For the text-containing cell, return its midpoint in (X, Y) coordinate format. 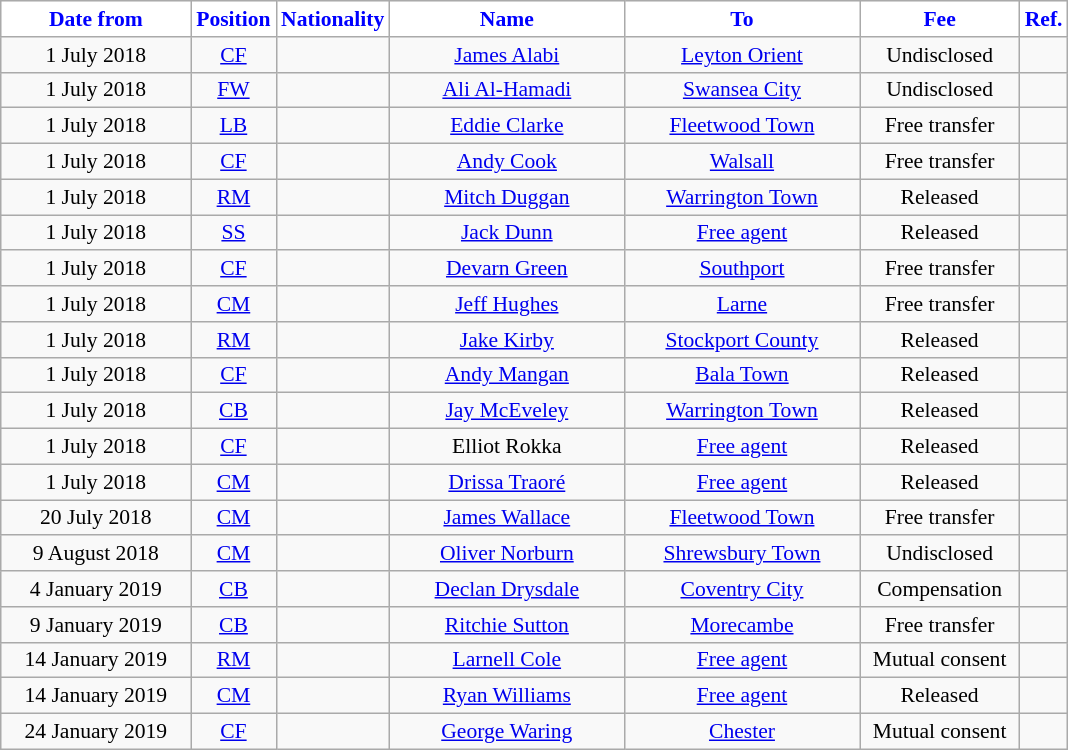
9 August 2018 (96, 554)
Bala Town (742, 375)
Jack Dunn (506, 233)
9 January 2019 (96, 625)
Date from (96, 19)
Walsall (742, 162)
SS (234, 233)
Southport (742, 269)
Jake Kirby (506, 340)
Ritchie Sutton (506, 625)
FW (234, 90)
Elliot Rokka (506, 447)
Ref. (1044, 19)
24 January 2019 (96, 732)
George Waring (506, 732)
Jeff Hughes (506, 304)
Declan Drysdale (506, 589)
Andy Cook (506, 162)
Oliver Norburn (506, 554)
Eddie Clarke (506, 126)
Compensation (940, 589)
Coventry City (742, 589)
James Wallace (506, 518)
Jay McEveley (506, 411)
20 July 2018 (96, 518)
Drissa Traoré (506, 482)
Shrewsbury Town (742, 554)
LB (234, 126)
Fee (940, 19)
Larnell Cole (506, 660)
Devarn Green (506, 269)
Ryan Williams (506, 696)
To (742, 19)
Name (506, 19)
Position (234, 19)
Mitch Duggan (506, 197)
Swansea City (742, 90)
4 January 2019 (96, 589)
Chester (742, 732)
Stockport County (742, 340)
Ali Al-Hamadi (506, 90)
Nationality (332, 19)
Larne (742, 304)
James Alabi (506, 55)
Leyton Orient (742, 55)
Andy Mangan (506, 375)
Morecambe (742, 625)
